Return the [x, y] coordinate for the center point of the cell that contains the specified text.  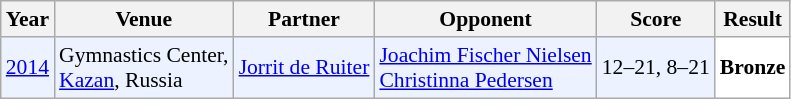
Year [28, 19]
2014 [28, 68]
Jorrit de Ruiter [304, 68]
Gymnastics Center,Kazan, Russia [144, 68]
Bronze [753, 68]
Opponent [485, 19]
12–21, 8–21 [656, 68]
Result [753, 19]
Joachim Fischer Nielsen Christinna Pedersen [485, 68]
Score [656, 19]
Partner [304, 19]
Venue [144, 19]
